Identify which cell holds the provided text, then report its (x, y) central coordinate. 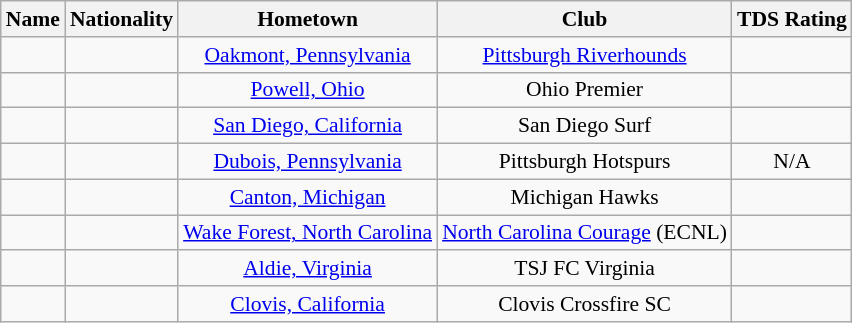
TDS Rating (792, 19)
Pittsburgh Riverhounds (584, 55)
Nationality (122, 19)
Aldie, Virginia (308, 269)
Michigan Hawks (584, 197)
San Diego Surf (584, 126)
Clovis, California (308, 304)
TSJ FC Virginia (584, 269)
N/A (792, 162)
Clovis Crossfire SC (584, 304)
Powell, Ohio (308, 90)
Canton, Michigan (308, 197)
Pittsburgh Hotspurs (584, 162)
Hometown (308, 19)
Wake Forest, North Carolina (308, 233)
Club (584, 19)
Ohio Premier (584, 90)
Dubois, Pennsylvania (308, 162)
Oakmont, Pennsylvania (308, 55)
North Carolina Courage (ECNL) (584, 233)
San Diego, California (308, 126)
Name (33, 19)
